Find where the given text appears and provide that cell's center as [x, y] coordinate. 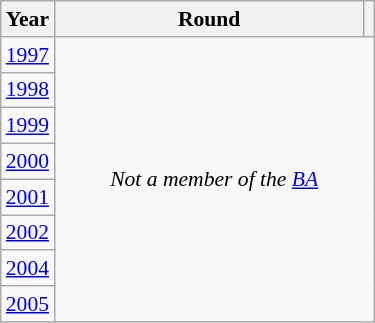
2004 [28, 269]
1997 [28, 55]
2000 [28, 162]
Not a member of the BA [214, 180]
Round [209, 19]
2005 [28, 304]
2001 [28, 197]
1999 [28, 126]
1998 [28, 90]
Year [28, 19]
2002 [28, 233]
